Find where the given text appears and provide that cell's center as [X, Y] coordinate. 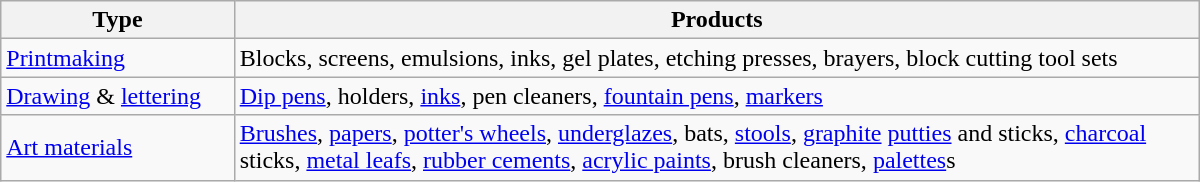
Type [118, 20]
Blocks, screens, emulsions, inks, gel plates, etching presses, brayers, block cutting tool sets [716, 58]
Art materials [118, 148]
Printmaking [118, 58]
Drawing & lettering [118, 96]
Dip pens, holders, inks, pen cleaners, fountain pens, markers [716, 96]
Products [716, 20]
